Provide the [x, y] coordinate of the cell's center where the given text is located.  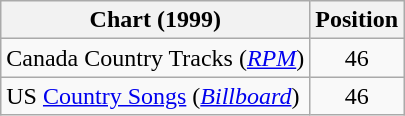
Chart (1999) [156, 20]
Position [357, 20]
US Country Songs (Billboard) [156, 96]
Canada Country Tracks (RPM) [156, 58]
